Output the [x, y] coordinate of the center of the cell containing the given text.  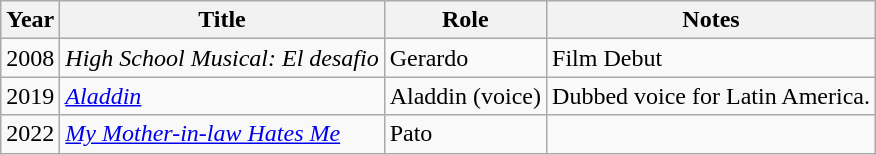
Dubbed voice for Latin America. [712, 96]
2008 [30, 58]
Aladdin [222, 96]
Title [222, 20]
Film Debut [712, 58]
Role [465, 20]
2022 [30, 134]
Notes [712, 20]
High School Musical: El desafio [222, 58]
2019 [30, 96]
Gerardo [465, 58]
My Mother-in-law Hates Me [222, 134]
Aladdin (voice) [465, 96]
Year [30, 20]
Pato [465, 134]
